Search for the cell housing the specified text and yield its [x, y] center coordinate. 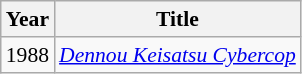
1988 [28, 55]
Year [28, 19]
Dennou Keisatsu Cybercop [178, 55]
Title [178, 19]
